Output the [X, Y] coordinate of the center of the cell containing the given text.  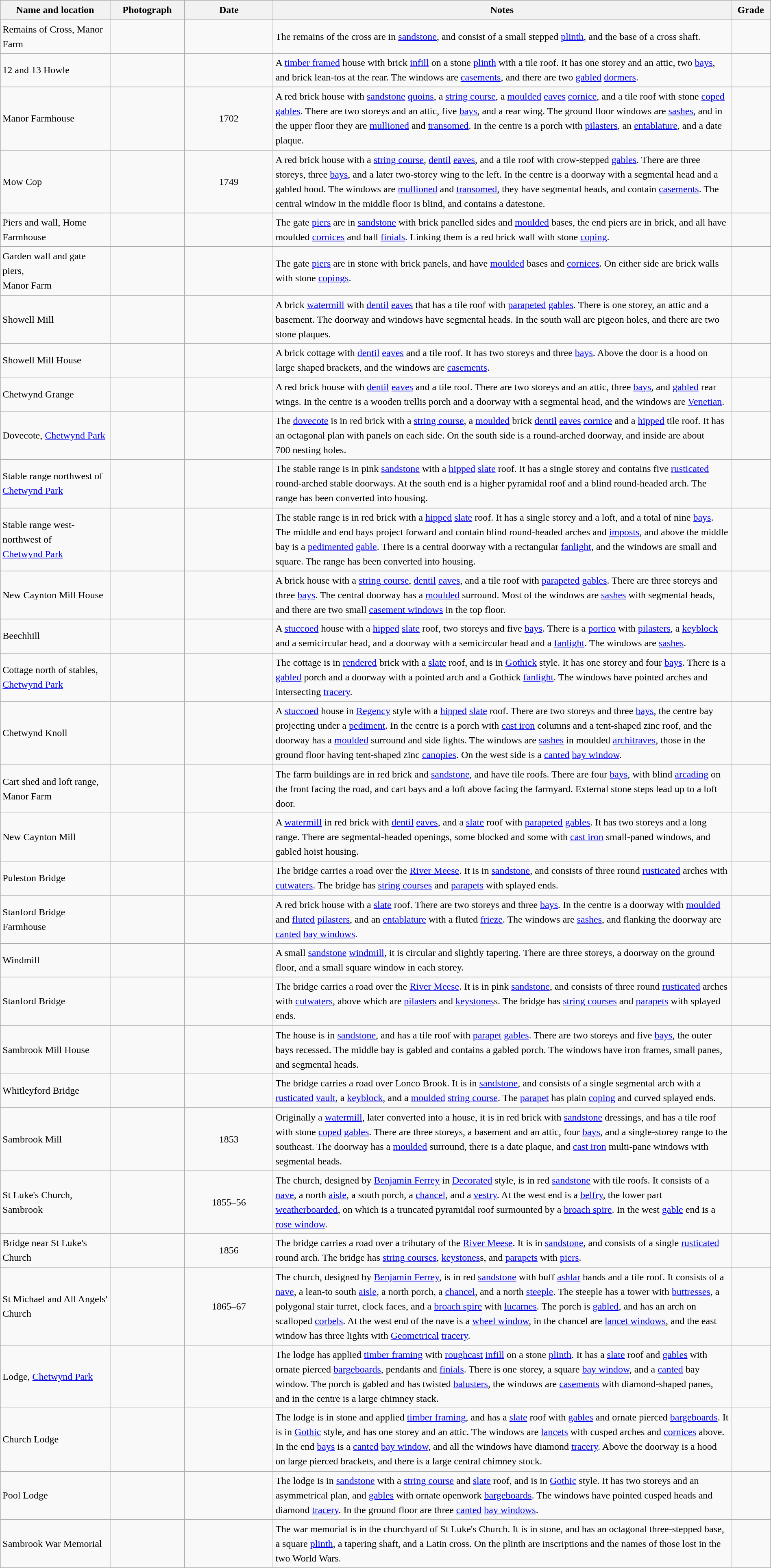
Dovecote, Chetwynd Park [55, 435]
12 and 13 Howle [55, 70]
Bridge near St Luke's Church [55, 1250]
The remains of the cross are in sandstone, and consist of a small stepped plinth, and the base of a cross shaft. [502, 37]
Stanford Bridge [55, 1001]
Beechhill [55, 636]
Name and location [55, 10]
Date [229, 10]
Stable range west-northwest ofChetwynd Park [55, 540]
Sambrook War Memorial [55, 1544]
Whitleyford Bridge [55, 1091]
Sambrook Mill House [55, 1049]
New Caynton Mill [55, 837]
Notes [502, 10]
Remains of Cross, Manor Farm [55, 37]
Photograph [147, 10]
1702 [229, 119]
Chetwynd Grange [55, 394]
Showell Mill [55, 319]
Church Lodge [55, 1440]
Sambrook Mill [55, 1139]
Garden wall and gate piers,Manor Farm [55, 271]
The gate piers are in stone with brick panels, and have moulded bases and cornices. On either side are brick walls with stone copings. [502, 271]
Cart shed and loft range, Manor Farm [55, 788]
1749 [229, 181]
Cottage north of stables,Chetwynd Park [55, 677]
Stanford Bridge Farmhouse [55, 919]
Windmill [55, 960]
1856 [229, 1250]
New Caynton Mill House [55, 595]
Puleston Bridge [55, 878]
1855–56 [229, 1202]
1865–67 [229, 1306]
Mow Cop [55, 181]
Chetwynd Knoll [55, 733]
St Luke's Church, Sambrook [55, 1202]
Stable range northwest ofChetwynd Park [55, 484]
Manor Farmhouse [55, 119]
Lodge, Chetwynd Park [55, 1377]
St Michael and All Angels' Church [55, 1306]
Piers and wall, Home Farmhouse [55, 230]
Grade [751, 10]
Pool Lodge [55, 1496]
1853 [229, 1139]
Showell Mill House [55, 360]
